Pinpoint the cell where the given text exists, returning its [X, Y] midpoint coordinate. 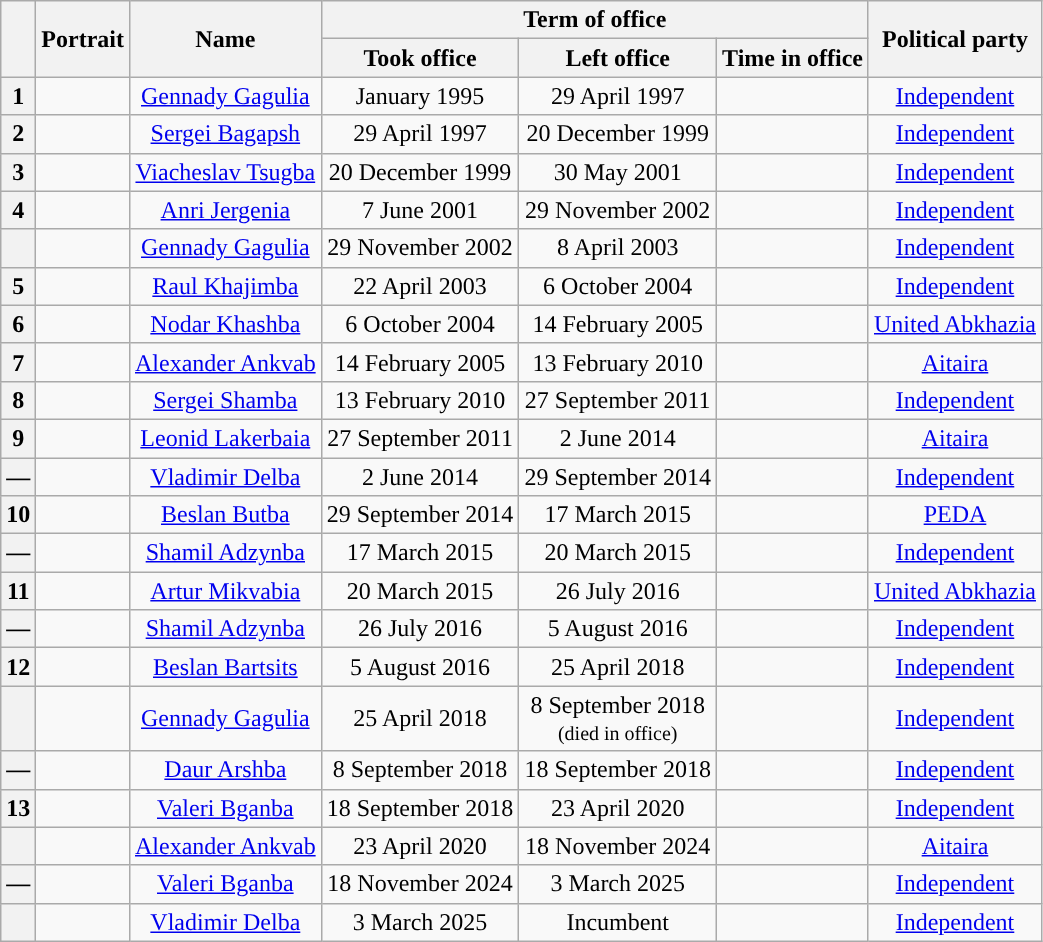
PEDA [954, 515]
6 [18, 324]
1 [18, 96]
Political party [954, 39]
Incumbent [618, 922]
Sergei Shamba [225, 400]
5 [18, 286]
8 April 2003 [618, 248]
30 May 2001 [618, 172]
Term of office [594, 20]
12 [18, 667]
Sergei Bagapsh [225, 134]
11 [18, 591]
Anri Jergenia [225, 210]
8 September 2018(died in office) [618, 718]
3 [18, 172]
10 [18, 515]
Left office [618, 58]
Nodar Khashba [225, 324]
Leonid Lakerbaia [225, 438]
January 1995 [420, 96]
Beslan Bartsits [225, 667]
Beslan Butba [225, 515]
7 [18, 362]
Artur Mikvabia [225, 591]
8 [18, 400]
7 June 2001 [420, 210]
Took office [420, 58]
2 [18, 134]
Portrait [83, 39]
Viacheslav Tsugba [225, 172]
Time in office [793, 58]
Name [225, 39]
8 September 2018 [420, 770]
13 [18, 808]
4 [18, 210]
Raul Khajimba [225, 286]
Daur Arshba [225, 770]
9 [18, 438]
22 April 2003 [420, 286]
